Capture the cell that displays the provided text and extract its (x, y) central coordinate. 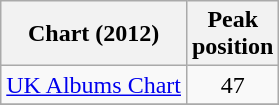
47 (232, 85)
Chart (2012) (94, 34)
UK Albums Chart (94, 85)
Peakposition (232, 34)
